Provide the (x, y) coordinate of the cell's center where the given text is located.  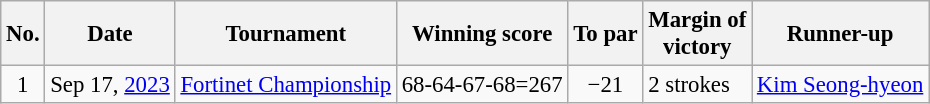
Fortinet Championship (286, 85)
Tournament (286, 34)
Runner-up (840, 34)
To par (606, 34)
68-64-67-68=267 (482, 85)
Date (110, 34)
Margin ofvictory (698, 34)
2 strokes (698, 85)
1 (23, 85)
No. (23, 34)
−21 (606, 85)
Kim Seong-hyeon (840, 85)
Winning score (482, 34)
Sep 17, 2023 (110, 85)
